Detect which cell encompasses the target text, then output its [X, Y] center coordinate. 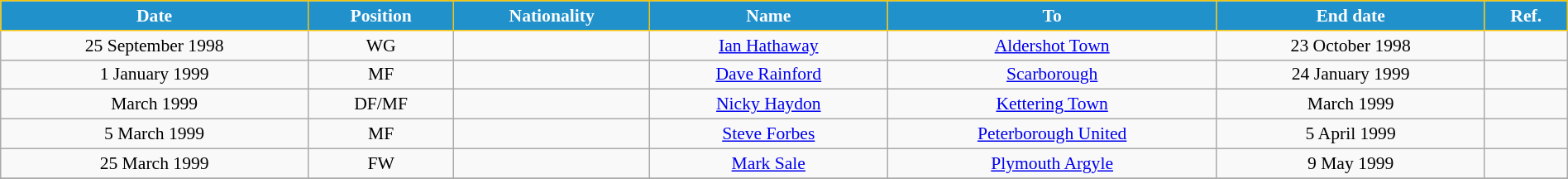
WG [380, 46]
Name [768, 16]
24 January 1999 [1350, 75]
Kettering Town [1052, 104]
25 September 1998 [155, 46]
23 October 1998 [1350, 46]
DF/MF [380, 104]
Position [380, 16]
5 April 1999 [1350, 134]
Ian Hathaway [768, 46]
25 March 1999 [155, 163]
FW [380, 163]
Nationality [552, 16]
1 January 1999 [155, 75]
5 March 1999 [155, 134]
Peterborough United [1052, 134]
Ref. [1526, 16]
End date [1350, 16]
Dave Rainford [768, 75]
Mark Sale [768, 163]
Nicky Haydon [768, 104]
Aldershot Town [1052, 46]
Steve Forbes [768, 134]
Date [155, 16]
Plymouth Argyle [1052, 163]
Scarborough [1052, 75]
To [1052, 16]
9 May 1999 [1350, 163]
